Pinpoint the cell where the given text exists, returning its (X, Y) midpoint coordinate. 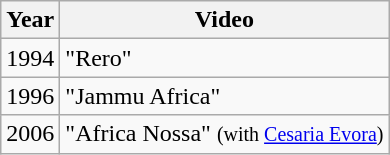
"Africa Nossa" (with Cesaria Evora) (224, 134)
1996 (30, 96)
2006 (30, 134)
"Rero" (224, 58)
"Jammu Africa" (224, 96)
Video (224, 20)
Year (30, 20)
1994 (30, 58)
